Identify which cell holds the provided text, then report its [X, Y] central coordinate. 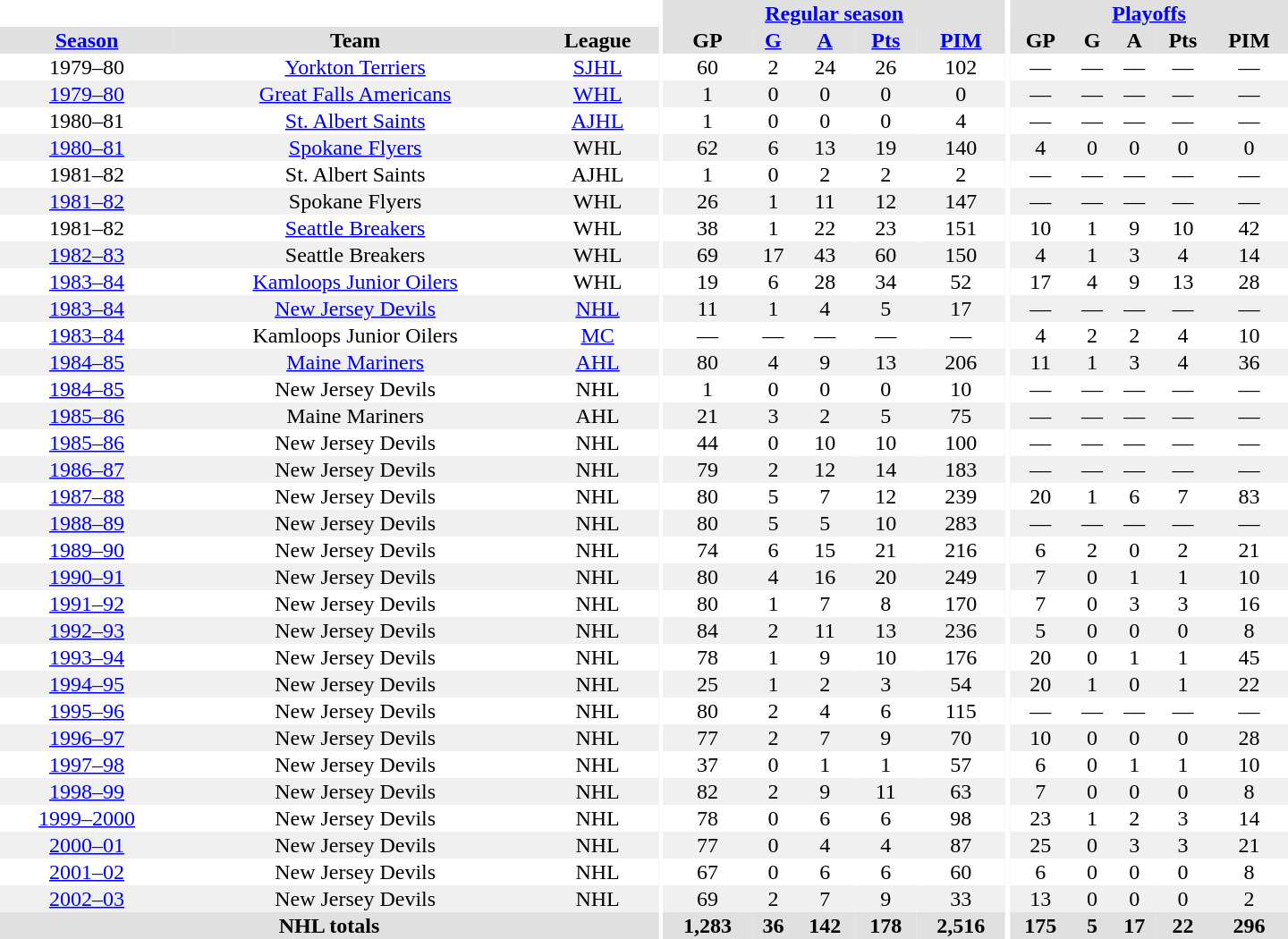
57 [961, 765]
75 [961, 416]
1982–83 [87, 255]
37 [708, 765]
38 [708, 228]
MC [597, 335]
183 [961, 469]
216 [961, 550]
44 [708, 443]
Regular season [834, 13]
2000–01 [87, 845]
170 [961, 604]
Great Falls Americans [355, 94]
1997–98 [87, 765]
1,283 [708, 926]
1990–91 [87, 577]
Season [87, 40]
1989–90 [87, 550]
100 [961, 443]
70 [961, 738]
Team [355, 40]
NHL totals [329, 926]
102 [961, 67]
1987–88 [87, 496]
1986–87 [87, 469]
33 [961, 899]
54 [961, 684]
178 [885, 926]
67 [708, 872]
239 [961, 496]
206 [961, 362]
236 [961, 630]
147 [961, 201]
1999–2000 [87, 818]
296 [1249, 926]
98 [961, 818]
43 [825, 255]
62 [708, 148]
150 [961, 255]
176 [961, 657]
Playoffs [1148, 13]
1994–95 [87, 684]
79 [708, 469]
24 [825, 67]
34 [885, 282]
45 [1249, 657]
84 [708, 630]
249 [961, 577]
1991–92 [87, 604]
SJHL [597, 67]
142 [825, 926]
175 [1040, 926]
Yorkton Terriers [355, 67]
52 [961, 282]
74 [708, 550]
2,516 [961, 926]
1993–94 [87, 657]
283 [961, 523]
87 [961, 845]
83 [1249, 496]
63 [961, 791]
2002–03 [87, 899]
151 [961, 228]
42 [1249, 228]
82 [708, 791]
1998–99 [87, 791]
1996–97 [87, 738]
League [597, 40]
140 [961, 148]
1995–96 [87, 711]
15 [825, 550]
1992–93 [87, 630]
115 [961, 711]
2001–02 [87, 872]
1988–89 [87, 523]
